From the cell containing the given text, extract its center point as (X, Y) coordinate. 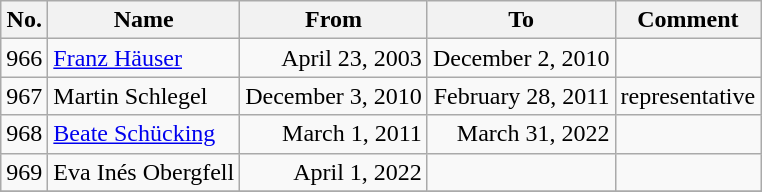
966 (24, 58)
967 (24, 96)
Comment (688, 20)
Franz Häuser (144, 58)
Martin Schlegel (144, 96)
April 23, 2003 (334, 58)
representative (688, 96)
December 3, 2010 (334, 96)
April 1, 2022 (334, 172)
969 (24, 172)
Beate Schücking (144, 134)
December 2, 2010 (521, 58)
Eva Inés Obergfell (144, 172)
March 1, 2011 (334, 134)
Name (144, 20)
968 (24, 134)
From (334, 20)
To (521, 20)
March 31, 2022 (521, 134)
No. (24, 20)
February 28, 2011 (521, 96)
